Locate the cell with the specified text and output its [x, y] center coordinate. 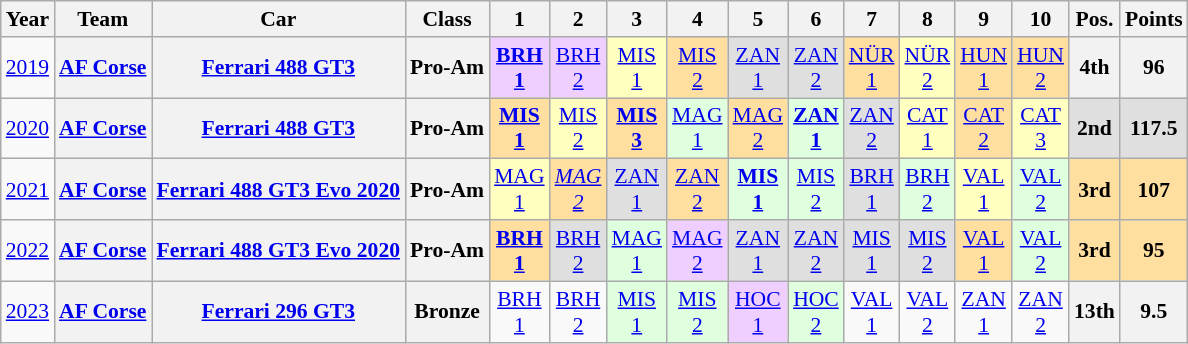
Ferrari 296 GT3 [279, 312]
NÜR1 [872, 68]
10 [1040, 19]
CAT2 [984, 128]
8 [927, 19]
CAT3 [1040, 128]
HUN1 [984, 68]
5 [758, 19]
2 [578, 19]
Points [1154, 19]
VAL 2 [1040, 250]
Pos. [1094, 19]
HUN2 [1040, 68]
6 [816, 19]
4 [698, 19]
13th [1094, 312]
HOC2 [816, 312]
9.5 [1154, 312]
2023 [28, 312]
HOC1 [758, 312]
2022 [28, 250]
4th [1094, 68]
107 [1154, 190]
CAT1 [927, 128]
117.5 [1154, 128]
Team [102, 19]
Car [279, 19]
Year [28, 19]
Class [447, 19]
3 [638, 19]
96 [1154, 68]
2nd [1094, 128]
MIS3 [638, 128]
2021 [28, 190]
95 [1154, 250]
7 [872, 19]
Bronze [447, 312]
2019 [28, 68]
2020 [28, 128]
9 [984, 19]
1 [520, 19]
NÜR2 [927, 68]
